Output the (X, Y) coordinate of the center of the cell containing the given text.  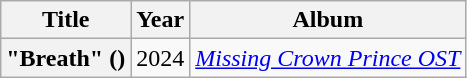
Year (160, 20)
2024 (160, 58)
Album (328, 20)
"Breath" () (66, 58)
Missing Crown Prince OST (328, 58)
Title (66, 20)
